Return (X, Y) of the center of cell containing provided text 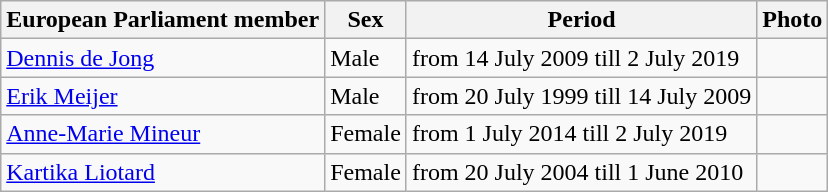
from 1 July 2014 till 2 July 2019 (581, 134)
from 14 July 2009 till 2 July 2019 (581, 58)
Kartika Liotard (163, 172)
Photo (792, 20)
Erik Meijer (163, 96)
Anne-Marie Mineur (163, 134)
Period (581, 20)
Sex (366, 20)
from 20 July 1999 till 14 July 2009 (581, 96)
Dennis de Jong (163, 58)
European Parliament member (163, 20)
from 20 July 2004 till 1 June 2010 (581, 172)
